Detect which cell encompasses the target text, then output its [x, y] center coordinate. 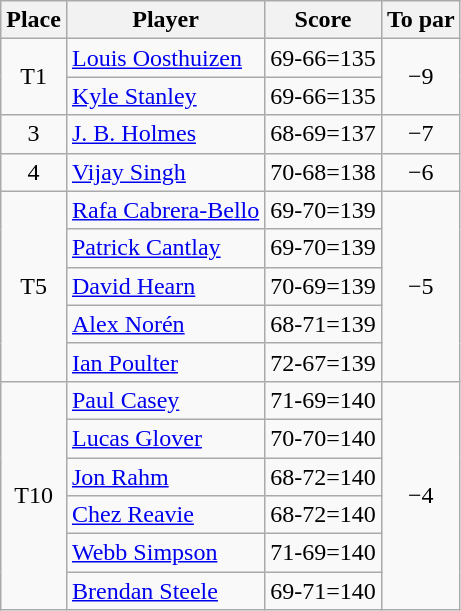
J. B. Holmes [165, 134]
−6 [420, 172]
70-68=138 [324, 172]
T10 [34, 495]
To par [420, 20]
Kyle Stanley [165, 96]
Vijay Singh [165, 172]
T1 [34, 77]
3 [34, 134]
−7 [420, 134]
Lucas Glover [165, 438]
Player [165, 20]
Place [34, 20]
David Hearn [165, 286]
70-69=139 [324, 286]
Brendan Steele [165, 591]
68-69=137 [324, 134]
Score [324, 20]
Ian Poulter [165, 362]
69-71=140 [324, 591]
T5 [34, 286]
−4 [420, 495]
4 [34, 172]
68-71=139 [324, 324]
Paul Casey [165, 400]
−9 [420, 77]
Alex Norén [165, 324]
Jon Rahm [165, 477]
Rafa Cabrera-Bello [165, 210]
72-67=139 [324, 362]
Louis Oosthuizen [165, 58]
Webb Simpson [165, 553]
−5 [420, 286]
70-70=140 [324, 438]
Patrick Cantlay [165, 248]
Chez Reavie [165, 515]
